Locate the cell with the specified text and output its (x, y) center coordinate. 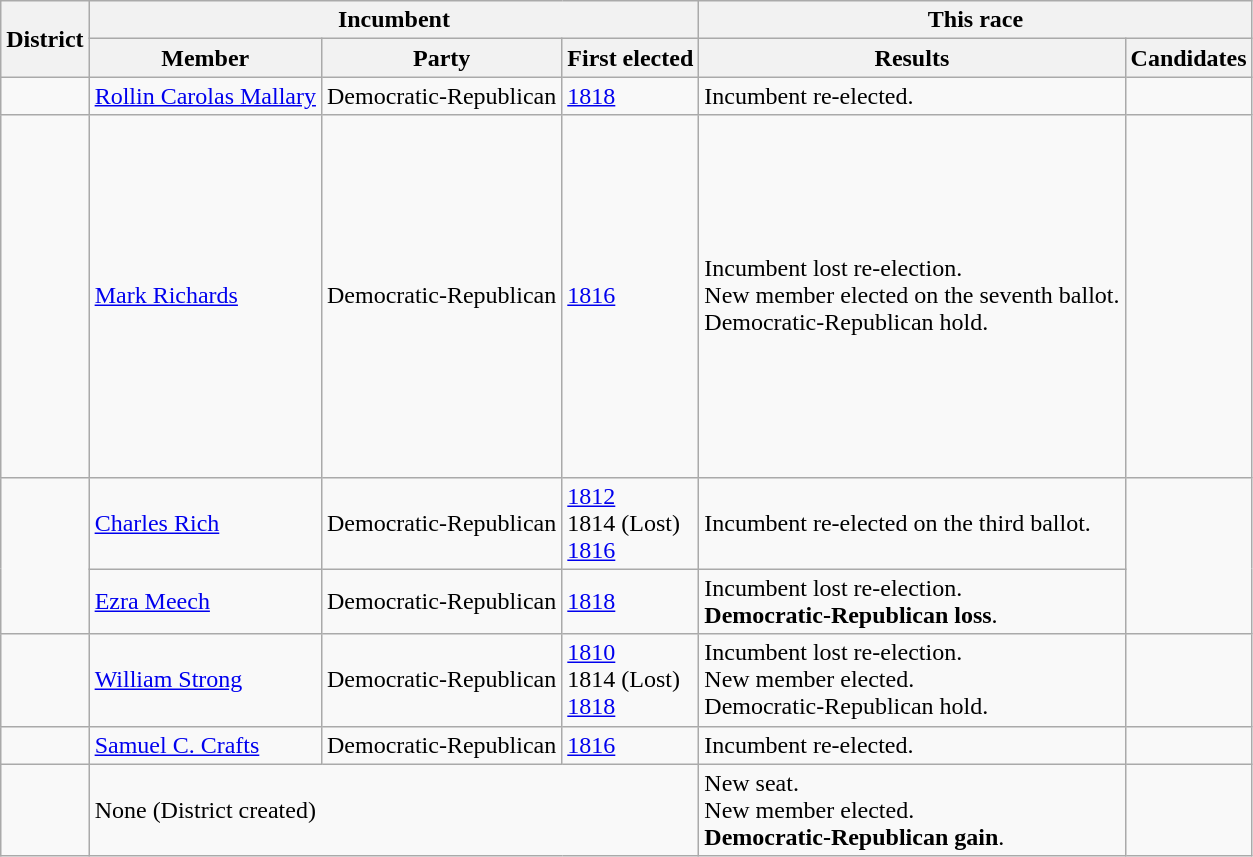
18121814 (Lost)1816 (630, 523)
Charles Rich (205, 523)
Incumbent re-elected on the third ballot. (912, 523)
Samuel C. Crafts (205, 745)
Incumbent (394, 20)
Rollin Carolas Mallary (205, 96)
Incumbent lost re-election.Democratic-Republican loss. (912, 602)
District (45, 39)
This race (976, 20)
Member (205, 58)
Candidates (1188, 58)
Mark Richards (205, 296)
Incumbent lost re-election.New member elected on the seventh ballot.Democratic-Republican hold. (912, 296)
First elected (630, 58)
William Strong (205, 680)
18101814 (Lost)1818 (630, 680)
New seat.New member elected.Democratic-Republican gain. (912, 810)
None (District created) (394, 810)
Incumbent lost re-election.New member elected.Democratic-Republican hold. (912, 680)
Party (441, 58)
Ezra Meech (205, 602)
Results (912, 58)
